For the text-containing cell, return its midpoint in (x, y) coordinate format. 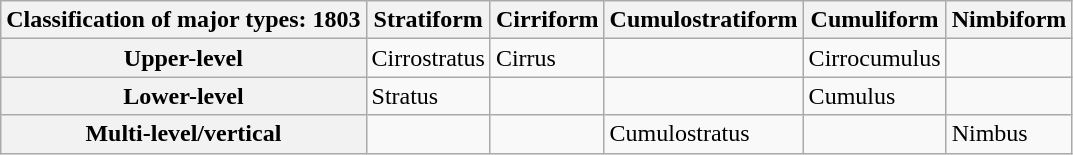
Cumuliform (874, 20)
Nimbus (1009, 134)
Cirriform (547, 20)
Cirrostratus (428, 58)
Cumulus (874, 96)
Cirrocumulus (874, 58)
Multi-level/vertical (184, 134)
Stratiform (428, 20)
Classification of major types: 1803 (184, 20)
Nimbiform (1009, 20)
Lower-level (184, 96)
Cumulostratus (704, 134)
Cirrus (547, 58)
Stratus (428, 96)
Upper-level (184, 58)
Cumulostratiform (704, 20)
